Find where the given text appears and provide that cell's center as (X, Y) coordinate. 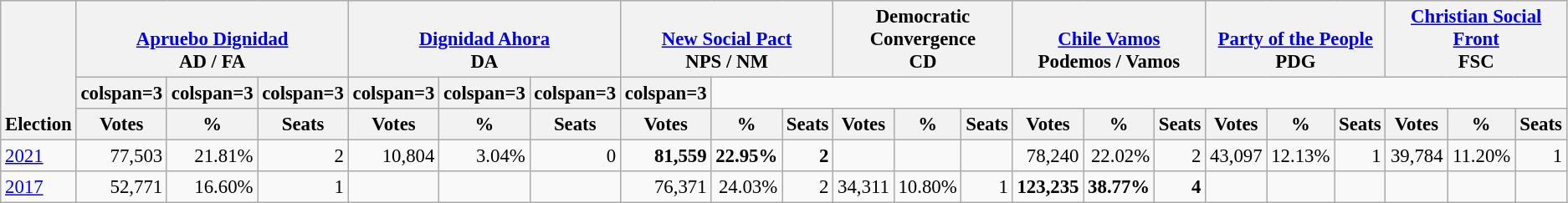
Dignidad AhoraDA (484, 39)
Apruebo DignidadAD / FA (213, 39)
10,804 (393, 156)
Christian Social FrontFSC (1476, 39)
39,784 (1417, 156)
Chile VamosPodemos / Vamos (1109, 39)
21.81% (212, 156)
22.02% (1120, 156)
4 (1180, 187)
DemocraticConvergenceCD (923, 39)
43,097 (1237, 156)
123,235 (1048, 187)
3.04% (484, 156)
0 (575, 156)
12.13% (1300, 156)
76,371 (665, 187)
2017 (38, 187)
77,503 (121, 156)
24.03% (746, 187)
38.77% (1120, 187)
52,771 (121, 187)
2021 (38, 156)
34,311 (863, 187)
Party of the PeoplePDG (1295, 39)
78,240 (1048, 156)
Election (38, 70)
New Social PactNPS / NM (726, 39)
22.95% (746, 156)
81,559 (665, 156)
16.60% (212, 187)
10.80% (927, 187)
11.20% (1481, 156)
